Provide the [x, y] coordinate of the cell's center where the given text is located.  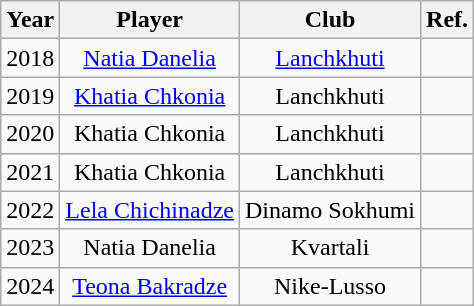
Lela Chichinadze [150, 210]
Nike-Lusso [330, 286]
Year [30, 20]
Ref. [448, 20]
Kvartali [330, 248]
Teona Bakradze [150, 286]
2024 [30, 286]
2023 [30, 248]
2022 [30, 210]
2021 [30, 172]
Club [330, 20]
2020 [30, 134]
Player [150, 20]
2019 [30, 96]
2018 [30, 58]
Dinamo Sokhumi [330, 210]
